Determine the [X, Y] coordinate at the center of the cell enclosing the given text.  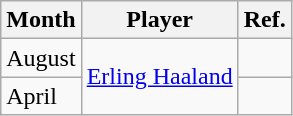
Erling Haaland [160, 77]
Player [160, 20]
August [41, 58]
Ref. [264, 20]
April [41, 96]
Month [41, 20]
